Extract the (X, Y) coordinate from the center of the cell holding the provided text.  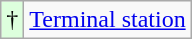
Terminal station (108, 20)
† (12, 20)
